Output the (x, y) coordinate of the center of the cell containing the given text.  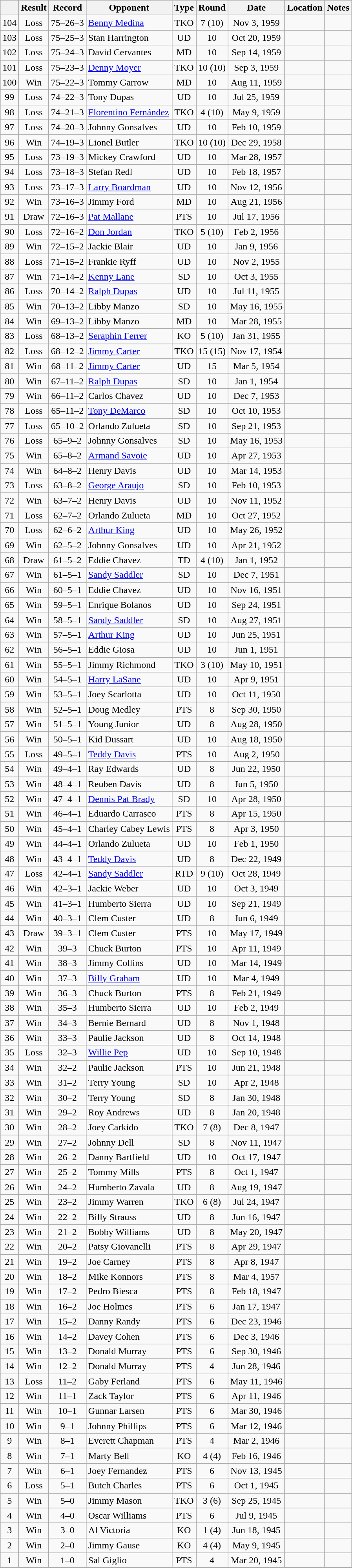
Apr 29, 1947 (257, 1247)
Marty Bell (129, 1456)
10–1 (67, 1411)
Oscar Williams (129, 1515)
Mar 4, 1957 (257, 1277)
7 (9, 1471)
45–4–1 (67, 829)
Oct 3, 1955 (257, 276)
50 (9, 829)
24–2 (67, 1187)
53–5–1 (67, 695)
18–2 (67, 1277)
1–0 (67, 1560)
43 (9, 933)
48–4–1 (67, 784)
Nov 3, 1959 (257, 23)
73–19–3 (67, 157)
Charley Cabey Lewis (129, 829)
58 (9, 709)
Apr 8, 1947 (257, 1262)
Feb 10, 1959 (257, 127)
72–16–2 (67, 232)
Jun 18, 1945 (257, 1530)
57 (9, 724)
Jul 25, 1959 (257, 97)
Feb 2, 1949 (257, 1008)
65–11–2 (67, 411)
Tommy Mills (129, 1172)
19–2 (67, 1262)
51 (9, 814)
Young Junior (129, 724)
Kenny Lane (129, 276)
26 (9, 1187)
51–5–1 (67, 724)
Reuben Davis (129, 784)
Jimmy Ford (129, 202)
59 (9, 695)
39–3 (67, 948)
100 (9, 82)
Mar 20, 1945 (257, 1560)
Oct 10, 1953 (257, 411)
Feb 2, 1956 (257, 232)
88 (9, 262)
Location (305, 8)
Lionel Butler (129, 142)
May 10, 1951 (257, 665)
21–2 (67, 1232)
96 (9, 142)
94 (9, 172)
22 (9, 1247)
68–13–2 (67, 336)
Joey Fernandez (129, 1471)
Denny Moyer (129, 67)
103 (9, 38)
92 (9, 202)
63 (9, 635)
Dec 8, 1947 (257, 1127)
Apr 15, 1950 (257, 814)
Sep 3, 1959 (257, 67)
Jimmy Warren (129, 1202)
Oct 3, 1949 (257, 888)
70–13–2 (67, 306)
Sep 21, 1953 (257, 426)
47 (9, 873)
30–2 (67, 1097)
Eduardo Carrasco (129, 814)
7 (10) (212, 23)
3 (10) (212, 665)
90 (9, 232)
49–5–1 (67, 754)
Sep 10, 1948 (257, 1053)
Nov 13, 1945 (257, 1471)
Nov 2, 1955 (257, 262)
39–3–1 (67, 933)
Jan 1, 1954 (257, 381)
Round (212, 8)
37–3 (67, 978)
37 (9, 1023)
74–21–3 (67, 112)
73–16–3 (67, 202)
21 (9, 1262)
72 (9, 500)
Jun 21, 1948 (257, 1068)
62 (9, 649)
Patsy Giovanelli (129, 1247)
73–18–3 (67, 172)
Jimmy Mason (129, 1501)
7 (8) (212, 1127)
Mar 2, 1946 (257, 1441)
20–2 (67, 1247)
Florentino Fernández (129, 112)
May 9, 1959 (257, 112)
Tommy Garrow (129, 82)
33–3 (67, 1038)
Feb 21, 1949 (257, 993)
6 (8) (212, 1202)
David Cervantes (129, 53)
Sep 30, 1950 (257, 709)
Johnny Dell (129, 1142)
Oct 14, 1948 (257, 1038)
19 (9, 1292)
Jul 17, 1956 (257, 217)
29–2 (67, 1112)
31–2 (67, 1082)
May 17, 1949 (257, 933)
Dec 22, 1949 (257, 859)
Mar 14, 1949 (257, 963)
1 (9, 1560)
23 (9, 1232)
23–2 (67, 1202)
74–20–3 (67, 127)
13 (9, 1381)
Pat Mallane (129, 217)
Mike Konnors (129, 1277)
Seraphin Ferrer (129, 336)
45 (9, 903)
May 20, 1947 (257, 1232)
64–8–2 (67, 471)
Nov 1, 1948 (257, 1023)
Jimmy Richmond (129, 665)
2–0 (67, 1545)
52 (9, 799)
13–2 (67, 1351)
60 (9, 680)
17 (9, 1321)
5–1 (67, 1486)
42 (9, 948)
61–5–1 (67, 575)
74–22–3 (67, 97)
Jul 9, 1945 (257, 1515)
Al Victoria (129, 1530)
Humberto Zavala (129, 1187)
Mar 30, 1946 (257, 1411)
Oct 1, 1945 (257, 1486)
75–26–3 (67, 23)
Zack Taylor (129, 1396)
Type (184, 8)
76 (9, 441)
44 (9, 919)
Billy Strauss (129, 1217)
14–2 (67, 1336)
91 (9, 217)
Jackie Weber (129, 888)
49–4–1 (67, 769)
5–0 (67, 1501)
Dennis Pat Brady (129, 799)
Nov 17, 1954 (257, 351)
Mar 14, 1953 (257, 471)
73 (9, 486)
Aug 21, 1956 (257, 202)
7–1 (67, 1456)
44–4–1 (67, 844)
3 (9, 1530)
Mar 28, 1955 (257, 321)
62–6–2 (67, 530)
Mickey Crawford (129, 157)
93 (9, 187)
Oct 17, 1947 (257, 1157)
6–1 (67, 1471)
May 16, 1953 (257, 441)
12–2 (67, 1366)
25 (9, 1202)
18 (9, 1306)
1 (4) (212, 1530)
54–5–1 (67, 680)
27–2 (67, 1142)
Jimmy Collins (129, 963)
9 (10) (212, 873)
71–14–2 (67, 276)
Nov 16, 1951 (257, 590)
41–3–1 (67, 903)
May 26, 1952 (257, 530)
40 (9, 978)
57–5–1 (67, 635)
Jul 24, 1947 (257, 1202)
68–12–2 (67, 351)
Feb 18, 1947 (257, 1292)
Joey Scarlotta (129, 695)
Feb 10, 1953 (257, 486)
3 (6) (212, 1501)
Oct 28, 1949 (257, 873)
Oct 11, 1950 (257, 695)
62–5–2 (67, 545)
48 (9, 859)
Bernie Bernard (129, 1023)
Jun 6, 1949 (257, 919)
81 (9, 366)
22–2 (67, 1217)
Tony Dupas (129, 97)
Apr 9, 1951 (257, 680)
56–5–1 (67, 649)
Feb 1, 1950 (257, 844)
72–15–2 (67, 247)
Dec 29, 1958 (257, 142)
Harry LaSane (129, 680)
Larry Boardman (129, 187)
75 (9, 456)
68–11–2 (67, 366)
Aug 18, 1950 (257, 739)
Sep 24, 1951 (257, 605)
69 (9, 545)
Mar 4, 1949 (257, 978)
66–11–2 (67, 396)
16–2 (67, 1306)
65–8–2 (67, 456)
Joey Carkido (129, 1127)
52–5–1 (67, 709)
Jun 16, 1947 (257, 1217)
34–3 (67, 1023)
Doug Medley (129, 709)
Jun 28, 1946 (257, 1366)
47–4–1 (67, 799)
99 (9, 97)
15–2 (67, 1321)
63–7–2 (67, 500)
82 (9, 351)
14 (9, 1366)
4–0 (67, 1515)
98 (9, 112)
TD (184, 560)
Oct 1, 1947 (257, 1172)
Joe Carney (129, 1262)
46 (9, 888)
16 (9, 1336)
9–1 (67, 1426)
Aug 19, 1947 (257, 1187)
Jan 17, 1947 (257, 1306)
85 (9, 306)
Carlos Chavez (129, 396)
Davey Cohen (129, 1336)
Opponent (129, 8)
55–5–1 (67, 665)
60–5–1 (67, 590)
Armand Savoie (129, 456)
Joe Holmes (129, 1306)
40–3–1 (67, 919)
Jan 9, 1956 (257, 247)
Danny Bartfield (129, 1157)
56 (9, 739)
Danny Randy (129, 1321)
97 (9, 127)
75–22–3 (67, 82)
Jun 22, 1950 (257, 769)
Billy Graham (129, 978)
20 (9, 1277)
12 (9, 1396)
5 (9, 1501)
Bobby Williams (129, 1232)
Everett Chapman (129, 1441)
77 (9, 426)
Apr 11, 1946 (257, 1396)
Result (34, 8)
38 (9, 1008)
53 (9, 784)
Jul 11, 1955 (257, 291)
31 (9, 1112)
89 (9, 247)
68 (9, 560)
Aug 2, 1950 (257, 754)
72–16–3 (67, 217)
46–4–1 (67, 814)
74 (9, 471)
70–14–2 (67, 291)
43–4–1 (67, 859)
Jun 1, 1951 (257, 649)
Sal Giglio (129, 1560)
69–13–2 (67, 321)
Willie Pep (129, 1053)
33 (9, 1082)
66 (9, 590)
Notes (338, 8)
Jan 1, 1952 (257, 560)
15 (15) (212, 351)
Record (67, 8)
32 (9, 1097)
Apr 27, 1953 (257, 456)
25–2 (67, 1172)
Nov 12, 1956 (257, 187)
11–2 (67, 1381)
83 (9, 336)
102 (9, 53)
Jimmy Gause (129, 1545)
Dec 23, 1946 (257, 1321)
63–8–2 (67, 486)
Apr 3, 1950 (257, 829)
Feb 16, 1946 (257, 1456)
62–7–2 (67, 515)
Aug 27, 1951 (257, 620)
Date (257, 8)
Jun 25, 1951 (257, 635)
32–3 (67, 1053)
Jan 31, 1955 (257, 336)
86 (9, 291)
39 (9, 993)
Johnny Phillips (129, 1426)
28 (9, 1157)
65–9–2 (67, 441)
Gunnar Larsen (129, 1411)
84 (9, 321)
26–2 (67, 1157)
67 (9, 575)
75–24–3 (67, 53)
78 (9, 411)
Gaby Ferland (129, 1381)
71–15–2 (67, 262)
49 (9, 844)
RTD (184, 873)
3–0 (67, 1530)
Don Jordan (129, 232)
70 (9, 530)
36–3 (67, 993)
73–17–3 (67, 187)
Stefan Redl (129, 172)
May 11, 1946 (257, 1381)
Jan 30, 1948 (257, 1097)
Benny Medina (129, 23)
Dec 3, 1946 (257, 1336)
30 (9, 1127)
Enrique Bolanos (129, 605)
Sep 14, 1959 (257, 53)
2 (9, 1545)
Dec 7, 1951 (257, 575)
38–3 (67, 963)
May 16, 1955 (257, 306)
32–2 (67, 1068)
35 (9, 1053)
Ray Edwards (129, 769)
27 (9, 1172)
Butch Charles (129, 1486)
42–3–1 (67, 888)
95 (9, 157)
Roy Andrews (129, 1112)
41 (9, 963)
Jan 20, 1948 (257, 1112)
Feb 18, 1957 (257, 172)
67–11–2 (67, 381)
Jun 5, 1950 (257, 784)
71 (9, 515)
Sep 25, 1945 (257, 1501)
59–5–1 (67, 605)
Jackie Blair (129, 247)
Tony DeMarco (129, 411)
Mar 28, 1957 (257, 157)
Stan Harrington (129, 38)
Oct 20, 1959 (257, 38)
74–19–3 (67, 142)
Eddie Giosa (129, 649)
24 (9, 1217)
29 (9, 1142)
Sep 30, 1946 (257, 1351)
50–5–1 (67, 739)
Apr 11, 1949 (257, 948)
Pedro Biesca (129, 1292)
Sep 21, 1949 (257, 903)
35–3 (67, 1008)
George Araujo (129, 486)
9 (9, 1441)
36 (9, 1038)
75–23–3 (67, 67)
Apr 21, 1952 (257, 545)
Nov 11, 1947 (257, 1142)
Mar 5, 1954 (257, 366)
54 (9, 769)
Nov 11, 1952 (257, 500)
87 (9, 276)
8–1 (67, 1441)
Oct 27, 1952 (257, 515)
28–2 (67, 1127)
58–5–1 (67, 620)
104 (9, 23)
61 (9, 665)
42–4–1 (67, 873)
May 9, 1945 (257, 1545)
Apr 2, 1948 (257, 1082)
101 (9, 67)
65 (9, 605)
Frankie Ryff (129, 262)
34 (9, 1068)
55 (9, 754)
80 (9, 381)
79 (9, 396)
64 (9, 620)
Mar 12, 1946 (257, 1426)
Apr 28, 1950 (257, 799)
11 (9, 1411)
61–5–2 (67, 560)
17–2 (67, 1292)
Kid Dussart (129, 739)
75–25–3 (67, 38)
Dec 7, 1953 (257, 396)
Aug 28, 1950 (257, 724)
65–10–2 (67, 426)
11–1 (67, 1396)
Aug 11, 1959 (257, 82)
